For the text-containing cell, return its midpoint in [x, y] coordinate format. 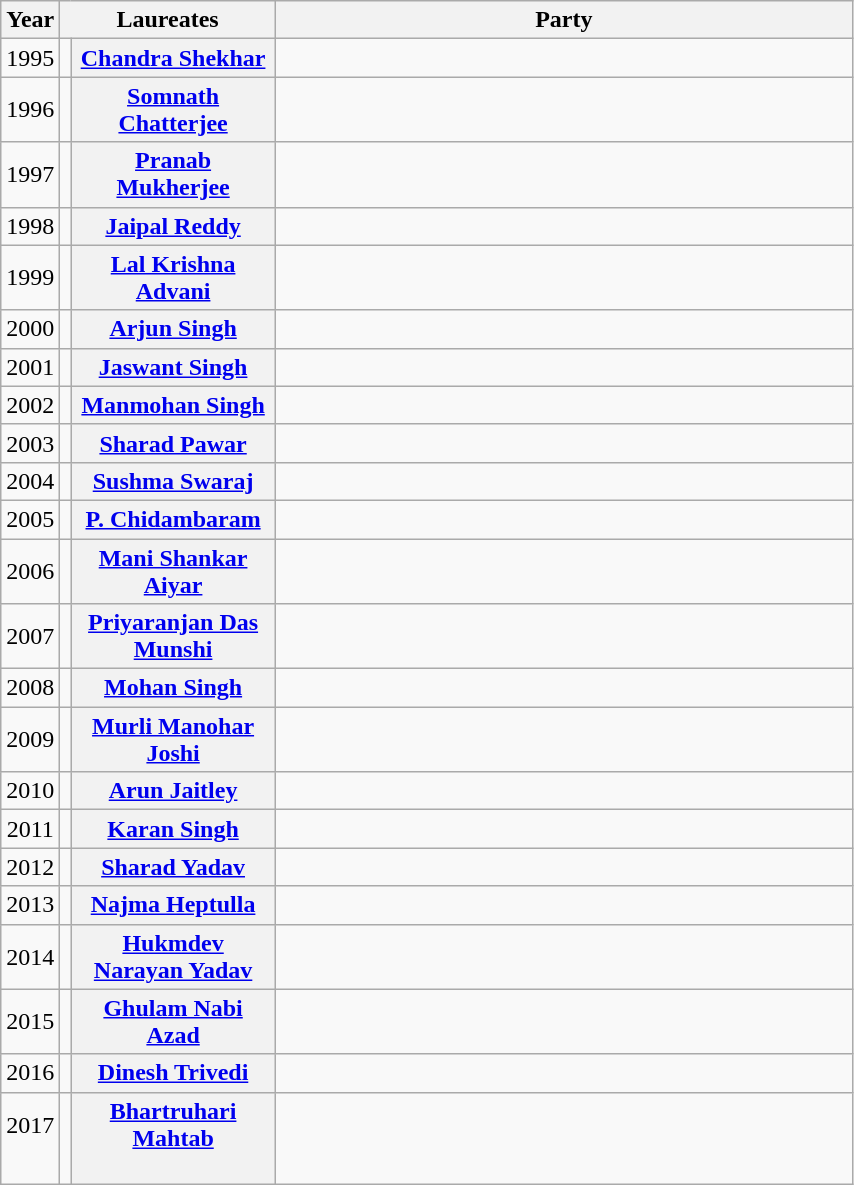
2006 [30, 570]
Lal Krishna Advani [173, 278]
1999 [30, 278]
2005 [30, 519]
1998 [30, 226]
2014 [30, 956]
2013 [30, 905]
Karan Singh [173, 829]
2007 [30, 636]
2012 [30, 867]
Laureates [168, 20]
Mani Shankar Aiyar [173, 570]
2015 [30, 1022]
2011 [30, 829]
Bhartruhari Mahtab [173, 1138]
2003 [30, 443]
Najma Heptulla [173, 905]
2010 [30, 791]
2001 [30, 367]
1997 [30, 174]
Sharad Pawar [173, 443]
2016 [30, 1073]
1996 [30, 110]
Murli Manohar Joshi [173, 740]
Hukmdev Narayan Yadav [173, 956]
2008 [30, 688]
Manmohan Singh [173, 405]
2009 [30, 740]
2017 [30, 1138]
2002 [30, 405]
Year [30, 20]
Jaswant Singh [173, 367]
Dinesh Trivedi [173, 1073]
Party [564, 20]
Priyaranjan Das Munshi [173, 636]
Mohan Singh [173, 688]
P. Chidambaram [173, 519]
Sharad Yadav [173, 867]
Somnath Chatterjee [173, 110]
Chandra Shekhar [173, 58]
Arjun Singh [173, 329]
Pranab Mukherjee [173, 174]
Jaipal Reddy [173, 226]
Ghulam Nabi Azad [173, 1022]
1995 [30, 58]
Arun Jaitley [173, 791]
2000 [30, 329]
Sushma Swaraj [173, 481]
2004 [30, 481]
